Detect which cell encompasses the target text, then output its (x, y) center coordinate. 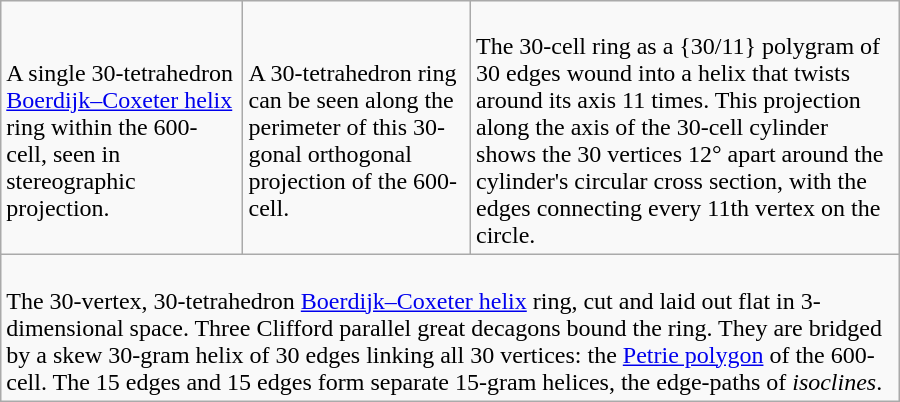
A single 30-tetrahedron Boerdijk–Coxeter helix ring within the 600-cell, seen in stereographic projection. (122, 128)
A 30-tetrahedron ring can be seen along the perimeter of this 30-gonal orthogonal projection of the 600-cell. (357, 128)
